Output the (X, Y) coordinate of the center of the cell containing the given text.  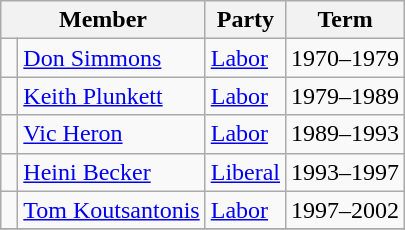
Member (103, 20)
Don Simmons (112, 58)
1997–2002 (346, 210)
1989–1993 (346, 134)
Tom Koutsantonis (112, 210)
1993–1997 (346, 172)
1970–1979 (346, 58)
Liberal (245, 172)
Term (346, 20)
Heini Becker (112, 172)
Vic Heron (112, 134)
Keith Plunkett (112, 96)
1979–1989 (346, 96)
Party (245, 20)
